Scan for the cell matching the given text and deliver its (X, Y) coordinate at center. 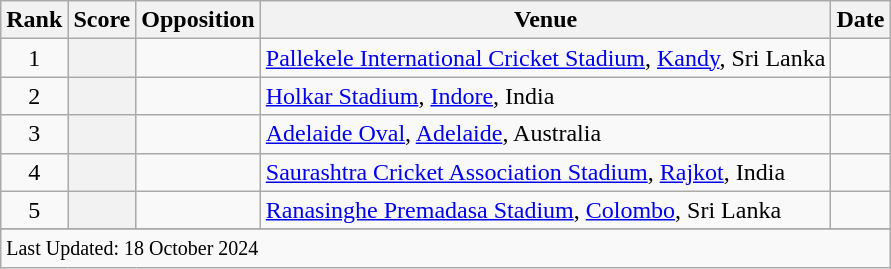
Ranasinghe Premadasa Stadium, Colombo, Sri Lanka (546, 210)
Score (102, 20)
Holkar Stadium, Indore, India (546, 96)
3 (34, 134)
Last Updated: 18 October 2024 (446, 248)
Opposition (198, 20)
Adelaide Oval, Adelaide, Australia (546, 134)
Venue (546, 20)
Rank (34, 20)
1 (34, 58)
Pallekele International Cricket Stadium, Kandy, Sri Lanka (546, 58)
Date (860, 20)
Saurashtra Cricket Association Stadium, Rajkot, India (546, 172)
4 (34, 172)
2 (34, 96)
5 (34, 210)
